Return (x, y) of the center of cell containing provided text 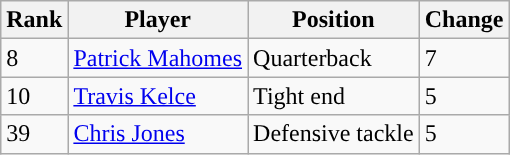
Quarterback (334, 58)
8 (34, 58)
Position (334, 20)
39 (34, 134)
Patrick Mahomes (158, 58)
Change (464, 20)
Travis Kelce (158, 96)
10 (34, 96)
Tight end (334, 96)
Player (158, 20)
Rank (34, 20)
Defensive tackle (334, 134)
Chris Jones (158, 134)
7 (464, 58)
